Find where the given text appears and provide that cell's center as [x, y] coordinate. 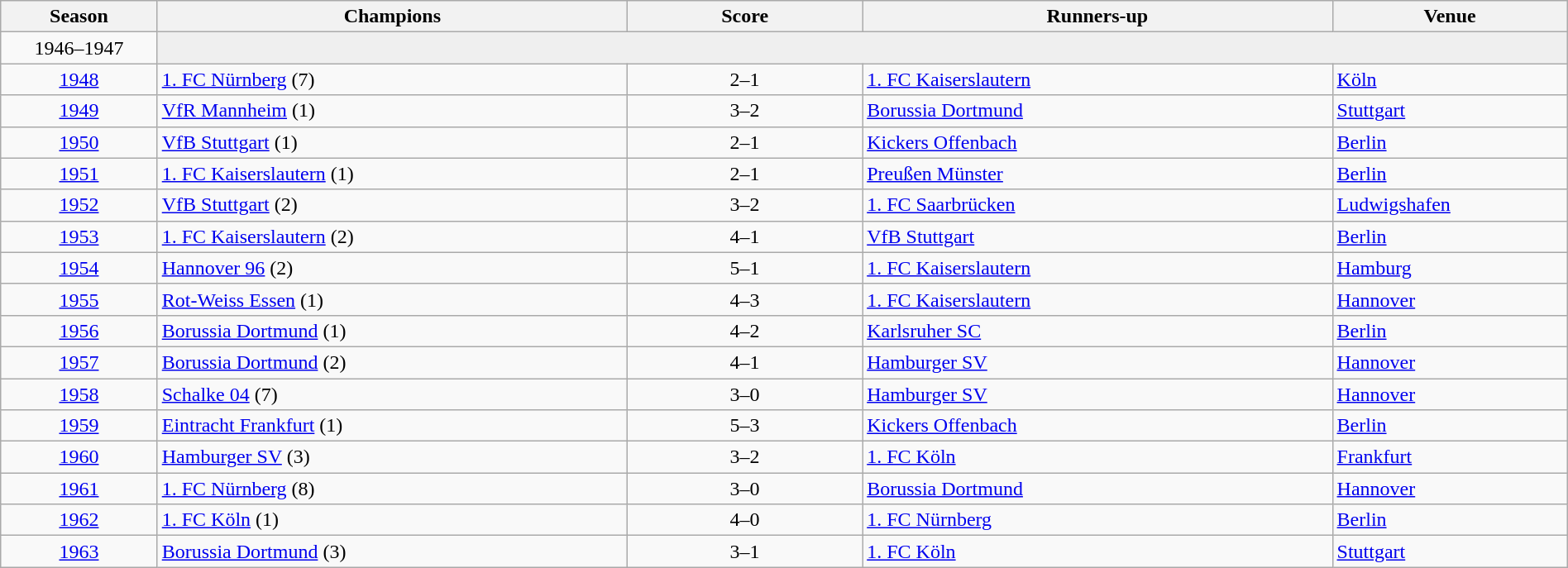
Rot-Weiss Essen (1) [392, 299]
4–0 [745, 520]
1951 [79, 174]
1952 [79, 205]
VfB Stuttgart (1) [392, 142]
1963 [79, 551]
VfR Mannheim (1) [392, 111]
5–1 [745, 268]
Karlsruher SC [1097, 331]
Venue [1450, 17]
VfB Stuttgart (2) [392, 205]
Runners-up [1097, 17]
Schalke 04 (7) [392, 394]
Borussia Dortmund (1) [392, 331]
Ludwigshafen [1450, 205]
3–1 [745, 551]
1. FC Kaiserslautern (1) [392, 174]
1. FC Nürnberg (7) [392, 79]
1958 [79, 394]
1. FC Saarbrücken [1097, 205]
Hamburg [1450, 268]
Frankfurt [1450, 457]
Köln [1450, 79]
Borussia Dortmund (3) [392, 551]
1. FC Köln (1) [392, 520]
Hamburger SV (3) [392, 457]
1959 [79, 426]
1949 [79, 111]
1957 [79, 362]
1948 [79, 79]
1961 [79, 489]
1960 [79, 457]
1946–1947 [79, 48]
1956 [79, 331]
5–3 [745, 426]
1954 [79, 268]
Borussia Dortmund (2) [392, 362]
1953 [79, 236]
1950 [79, 142]
Season [79, 17]
VfB Stuttgart [1097, 236]
Hannover 96 (2) [392, 268]
1962 [79, 520]
Champions [392, 17]
1. FC Kaiserslautern (2) [392, 236]
Eintracht Frankfurt (1) [392, 426]
4–3 [745, 299]
1955 [79, 299]
Score [745, 17]
4–2 [745, 331]
Preußen Münster [1097, 174]
1. FC Nürnberg [1097, 520]
1. FC Nürnberg (8) [392, 489]
